Capture the cell that displays the provided text and extract its [x, y] central coordinate. 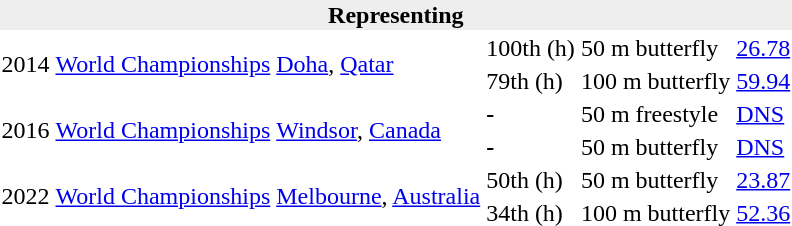
2014 [26, 64]
50th (h) [531, 180]
100th (h) [531, 48]
59.94 [764, 81]
2016 [26, 130]
23.87 [764, 180]
Windsor, Canada [378, 130]
Doha, Qatar [378, 64]
26.78 [764, 48]
100 m butterfly [655, 81]
50 m freestyle [655, 114]
Representing [396, 15]
79th (h) [531, 81]
